Scan for the cell matching the given text and deliver its [x, y] coordinate at center. 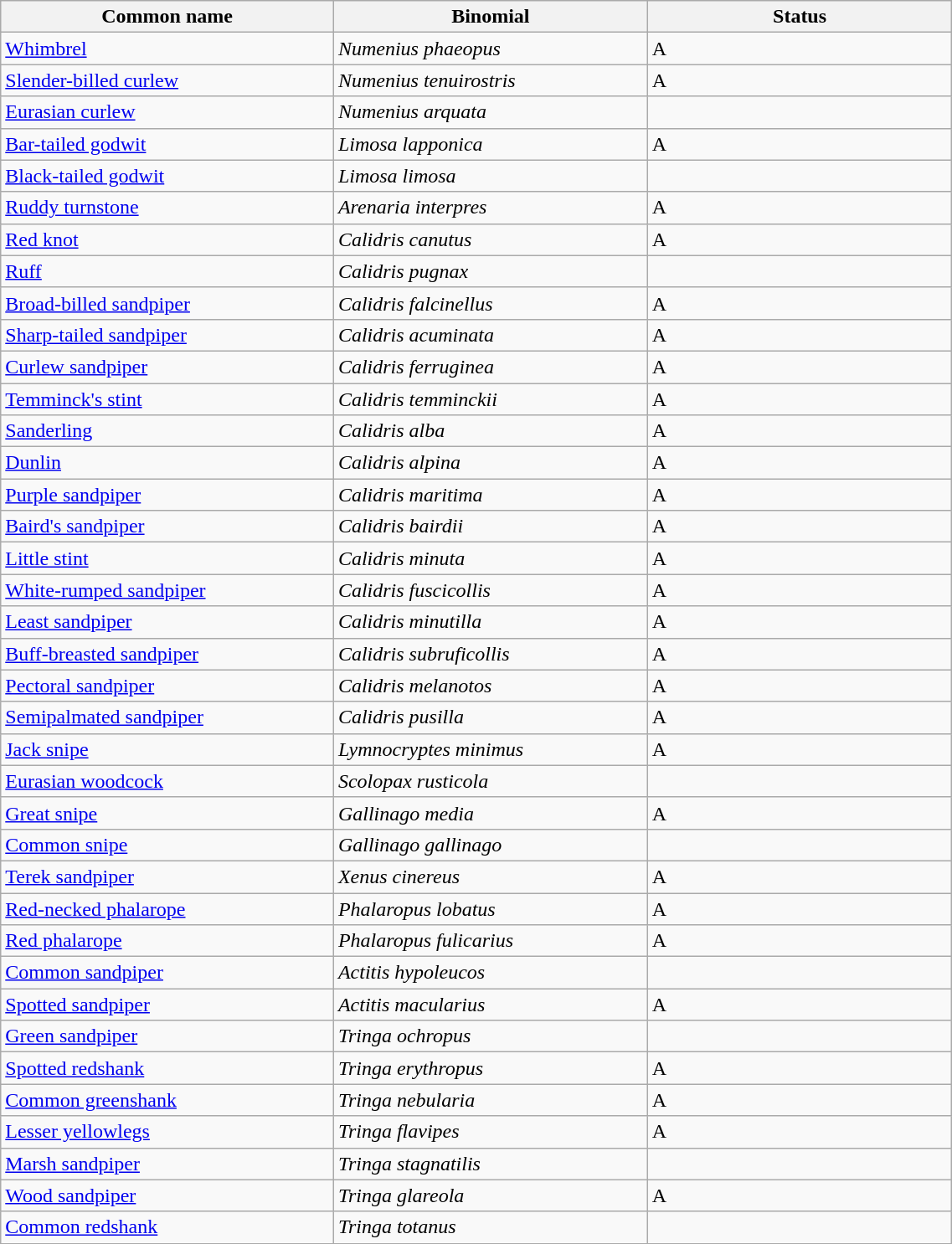
Red-necked phalarope [167, 908]
Curlew sandpiper [167, 367]
Eurasian woodcock [167, 781]
Marsh sandpiper [167, 1164]
Gallinago gallinago [491, 845]
Purple sandpiper [167, 495]
Spotted sandpiper [167, 1005]
Wood sandpiper [167, 1195]
Spotted redshank [167, 1068]
Sharp-tailed sandpiper [167, 335]
Lymnocryptes minimus [491, 749]
Limosa lapponica [491, 144]
Common greenshank [167, 1100]
Broad-billed sandpiper [167, 303]
Actitis hypoleucos [491, 973]
Buff-breasted sandpiper [167, 654]
Calidris subruficollis [491, 654]
Calidris minutilla [491, 622]
Calidris temminckii [491, 399]
Black-tailed godwit [167, 176]
Calidris pusilla [491, 717]
Calidris fuscicollis [491, 590]
Common snipe [167, 845]
Lesser yellowlegs [167, 1132]
Pectoral sandpiper [167, 686]
Calidris alpina [491, 463]
Calidris melanotos [491, 686]
Actitis macularius [491, 1005]
Temminck's stint [167, 399]
Common sandpiper [167, 973]
Phalaropus lobatus [491, 908]
Red knot [167, 239]
Tringa nebularia [491, 1100]
Semipalmated sandpiper [167, 717]
Tringa ochropus [491, 1036]
Common name [167, 17]
Calidris ferruginea [491, 367]
Calidris minuta [491, 558]
Numenius arquata [491, 112]
Least sandpiper [167, 622]
Whimbrel [167, 49]
Slender-billed curlew [167, 80]
Calidris acuminata [491, 335]
Arenaria interpres [491, 208]
Calidris falcinellus [491, 303]
Calidris canutus [491, 239]
Tringa glareola [491, 1195]
Limosa limosa [491, 176]
Binomial [491, 17]
Terek sandpiper [167, 876]
Red phalarope [167, 941]
Tringa totanus [491, 1227]
Numenius tenuirostris [491, 80]
Xenus cinereus [491, 876]
Calidris pugnax [491, 271]
Numenius phaeopus [491, 49]
Tringa erythropus [491, 1068]
Calidris bairdii [491, 527]
Baird's sandpiper [167, 527]
Great snipe [167, 813]
Ruff [167, 271]
Tringa stagnatilis [491, 1164]
Little stint [167, 558]
Tringa flavipes [491, 1132]
Scolopax rusticola [491, 781]
Gallinago media [491, 813]
Jack snipe [167, 749]
Calidris alba [491, 431]
Status [800, 17]
Common redshank [167, 1227]
Sanderling [167, 431]
Phalaropus fulicarius [491, 941]
Eurasian curlew [167, 112]
White-rumped sandpiper [167, 590]
Calidris maritima [491, 495]
Green sandpiper [167, 1036]
Ruddy turnstone [167, 208]
Dunlin [167, 463]
Bar-tailed godwit [167, 144]
